Detect which cell encompasses the target text, then output its [x, y] center coordinate. 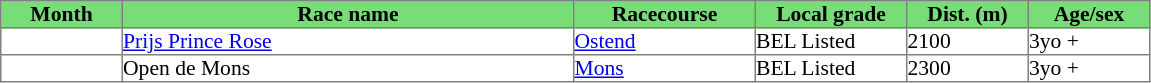
Dist. (m) [968, 14]
Mons [665, 68]
Month [62, 14]
2300 [968, 68]
2100 [968, 42]
Prijs Prince Rose [348, 42]
Racecourse [665, 14]
Ostend [665, 42]
Local grade [831, 14]
Open de Mons [348, 68]
Race name [348, 14]
Age/sex [1089, 14]
